Scan for the cell matching the given text and deliver its [X, Y] coordinate at center. 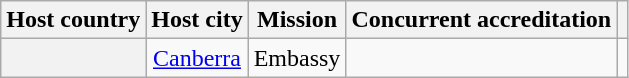
Host city [197, 20]
Mission [297, 20]
Host country [74, 20]
Embassy [297, 58]
Concurrent accreditation [482, 20]
Canberra [197, 58]
